Search for the cell housing the specified text and yield its (x, y) center coordinate. 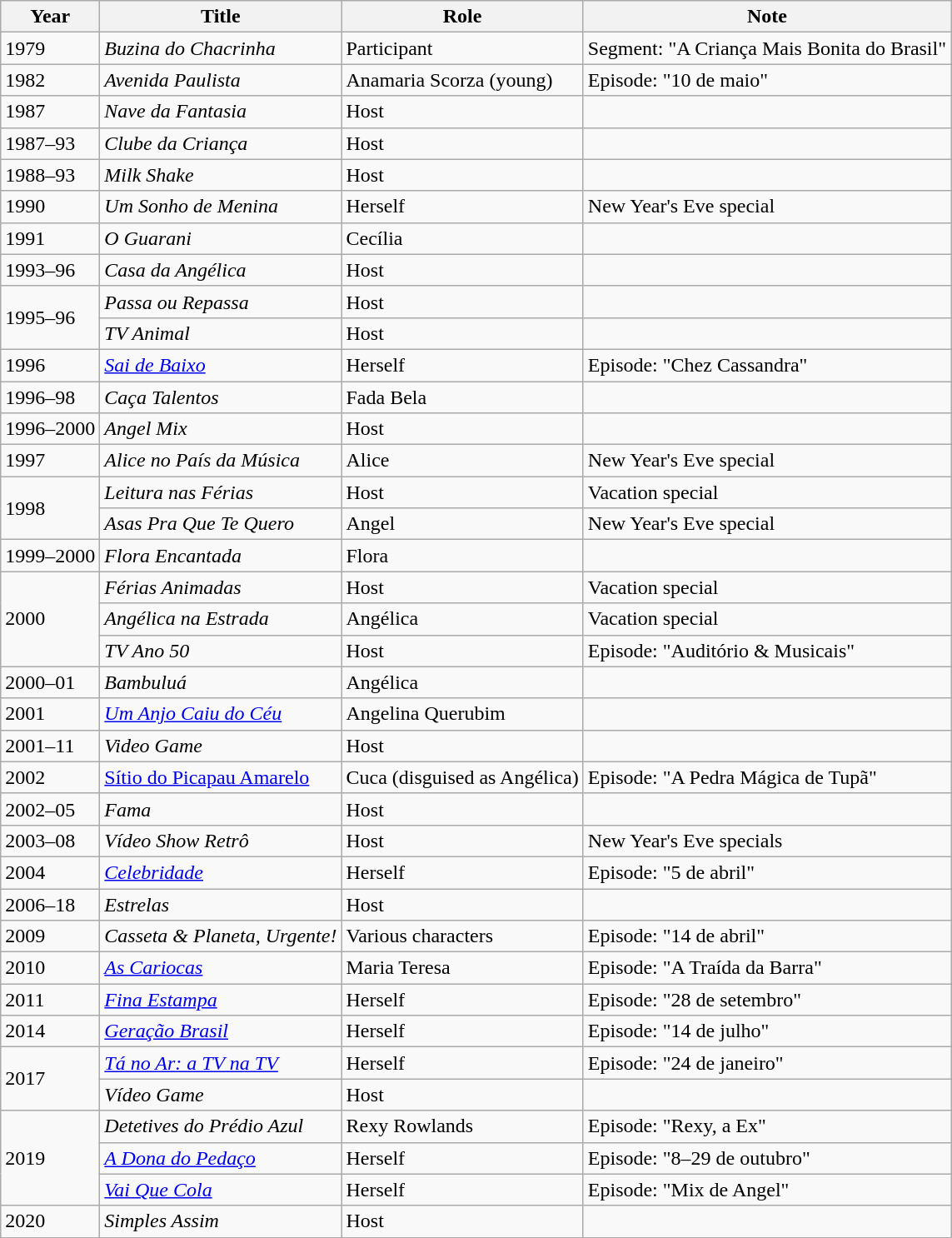
2000 (50, 619)
1996–2000 (50, 429)
2010 (50, 968)
Sítio do Picapau Amarelo (221, 777)
2011 (50, 1000)
1999–2000 (50, 556)
Angelina Querubim (462, 714)
Episode: "8–29 de outubro" (766, 1158)
Leitura nas Férias (221, 492)
Participant (462, 48)
1990 (50, 207)
2019 (50, 1158)
Episode: "14 de julho" (766, 1031)
Caça Talentos (221, 397)
Cuca (disguised as Angélica) (462, 777)
Um Anjo Caiu do Céu (221, 714)
Passa ou Repassa (221, 302)
Episode: "Chez Cassandra" (766, 365)
Angel Mix (221, 429)
1993–96 (50, 270)
Um Sonho de Menina (221, 207)
Celebridade (221, 872)
As Cariocas (221, 968)
O Guarani (221, 238)
Episode: "Mix de Angel" (766, 1190)
Nave da Fantasia (221, 112)
2001 (50, 714)
Video Game (221, 746)
1996–98 (50, 397)
1982 (50, 80)
Tá no Ar: a TV na TV (221, 1063)
1979 (50, 48)
Férias Animadas (221, 587)
Estrelas (221, 904)
Angel (462, 524)
1997 (50, 461)
New Year's Eve specials (766, 841)
Fina Estampa (221, 1000)
Title (221, 17)
Fama (221, 809)
Episode: "A Traída da Barra" (766, 968)
Asas Pra Que Te Quero (221, 524)
Fada Bela (462, 397)
1991 (50, 238)
Episode: "24 de janeiro" (766, 1063)
2004 (50, 872)
2002 (50, 777)
TV Ano 50 (221, 651)
Episode: "5 de abril" (766, 872)
1988–93 (50, 175)
Bambuluá (221, 682)
Vai Que Cola (221, 1190)
Episode: "28 de setembro" (766, 1000)
2006–18 (50, 904)
Detetives do Prédio Azul (221, 1126)
Alice (462, 461)
Rexy Rowlands (462, 1126)
Episode: "A Pedra Mágica de Tupã" (766, 777)
2003–08 (50, 841)
Buzina do Chacrinha (221, 48)
Simples Assim (221, 1221)
Flora Encantada (221, 556)
A Dona do Pedaço (221, 1158)
1995–96 (50, 317)
Vídeo Game (221, 1095)
Episode: "14 de abril" (766, 936)
Milk Shake (221, 175)
2017 (50, 1079)
2014 (50, 1031)
Angélica na Estrada (221, 619)
Avenida Paulista (221, 80)
Episode: "Rexy, a Ex" (766, 1126)
Cecília (462, 238)
2001–11 (50, 746)
Casa da Angélica (221, 270)
Segment: "A Criança Mais Bonita do Brasil" (766, 48)
Casseta & Planeta, Urgente! (221, 936)
1998 (50, 508)
Episode: "10 de maio" (766, 80)
Maria Teresa (462, 968)
Note (766, 17)
1996 (50, 365)
Sai de Baixo (221, 365)
Flora (462, 556)
1987 (50, 112)
TV Animal (221, 333)
Anamaria Scorza (young) (462, 80)
2000–01 (50, 682)
2020 (50, 1221)
2009 (50, 936)
2002–05 (50, 809)
Episode: "Auditório & Musicais" (766, 651)
Clube da Criança (221, 143)
Vídeo Show Retrô (221, 841)
Alice no País da Música (221, 461)
1987–93 (50, 143)
Geração Brasil (221, 1031)
Various characters (462, 936)
Role (462, 17)
Year (50, 17)
